From the cell containing the given text, extract its center point as (x, y) coordinate. 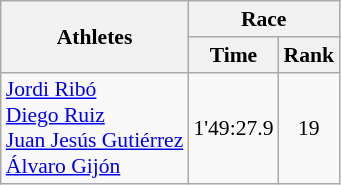
Race (264, 19)
Athletes (95, 36)
Time (233, 55)
Rank (310, 55)
19 (310, 128)
1'49:27.9 (233, 128)
Jordi RibóDiego RuizJuan Jesús GutiérrezÁlvaro Gijón (95, 128)
